Return [X, Y] of the center of cell containing provided text 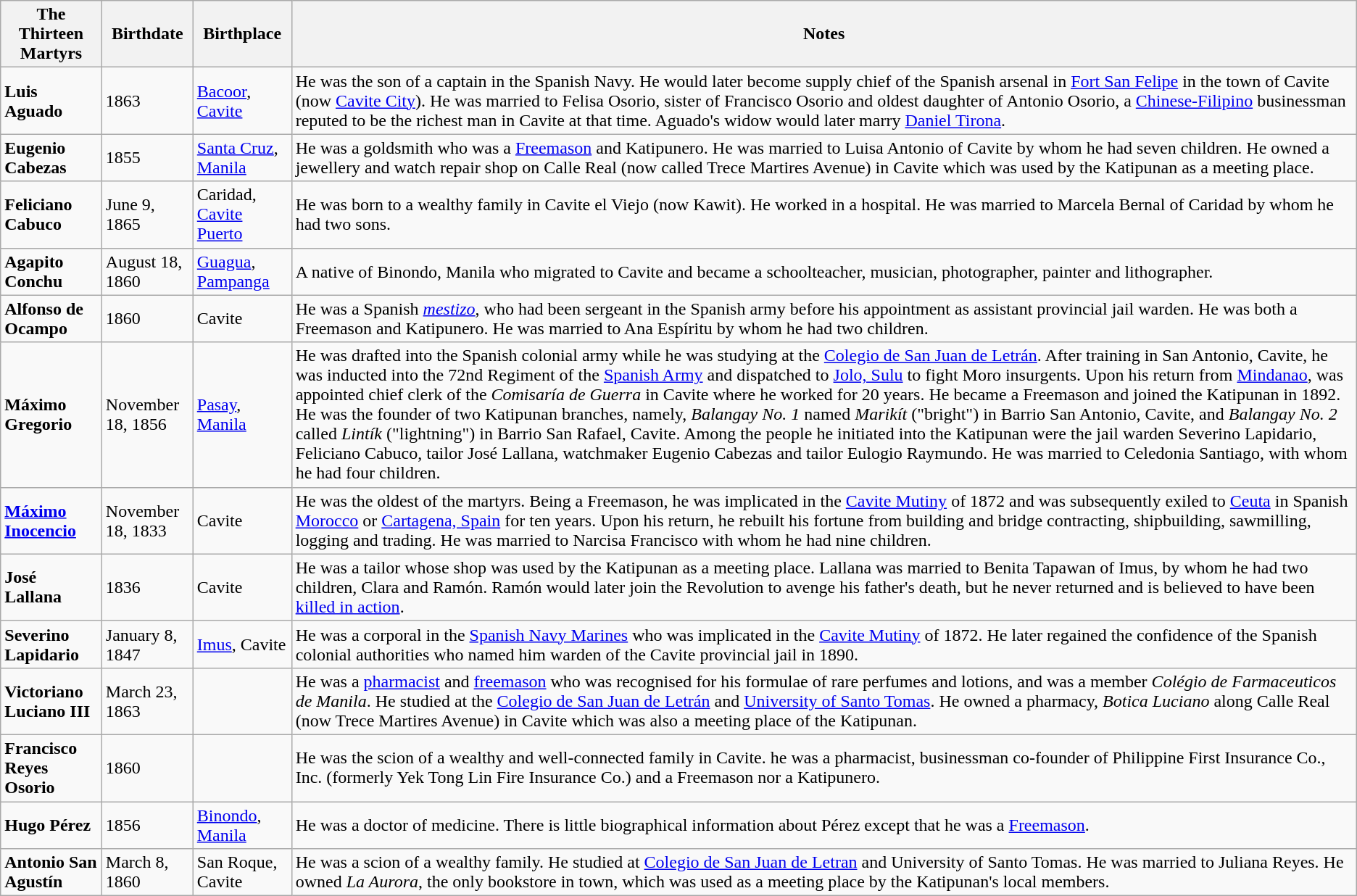
Máximo Gregorio [51, 415]
Eugenio Cabezas [51, 158]
March 8, 1860 [147, 873]
Severino Lapidario [51, 644]
Guagua, Pampanga [242, 271]
Santa Cruz, Manila [242, 158]
Antonio San Agustín [51, 873]
March 23, 1863 [147, 701]
Luis Aguado [51, 101]
Imus, Cavite [242, 644]
He was a doctor of medicine. There is little biographical information about Pérez except that he was a Freemason. [823, 825]
Agapito Conchu [51, 271]
November 18, 1833 [147, 520]
Binondo, Manila [242, 825]
José Lallana [51, 587]
August 18, 1860 [147, 271]
Pasay, Manila [242, 415]
Feliciano Cabuco [51, 215]
The Thirteen Martyrs [51, 34]
Alfonso de Ocampo [51, 319]
June 9, 1865 [147, 215]
Máximo Inocencio [51, 520]
1856 [147, 825]
Caridad, Cavite Puerto [242, 215]
A native of Binondo, Manila who migrated to Cavite and became a schoolteacher, musician, photographer, painter and lithographer. [823, 271]
November 18, 1856 [147, 415]
1863 [147, 101]
Victoriano Luciano III [51, 701]
Notes [823, 34]
Hugo Pérez [51, 825]
1836 [147, 587]
1855 [147, 158]
Francisco Reyes Osorio [51, 768]
Birthplace [242, 34]
Birthdate [147, 34]
Bacoor, Cavite [242, 101]
San Roque, Cavite [242, 873]
January 8, 1847 [147, 644]
